Extract the [x, y] coordinate from the center of the cell holding the provided text.  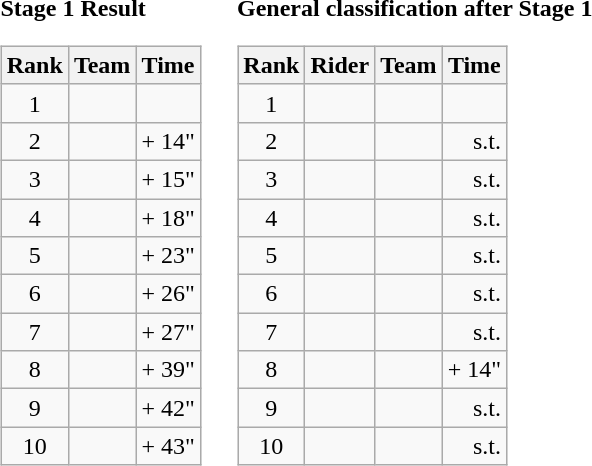
+ 42" [168, 408]
+ 23" [168, 256]
+ 15" [168, 179]
+ 39" [168, 370]
+ 18" [168, 217]
+ 27" [168, 332]
+ 43" [168, 446]
+ 26" [168, 294]
Rider [340, 65]
